Determine the [x, y] coordinate at the center of the cell enclosing the given text.  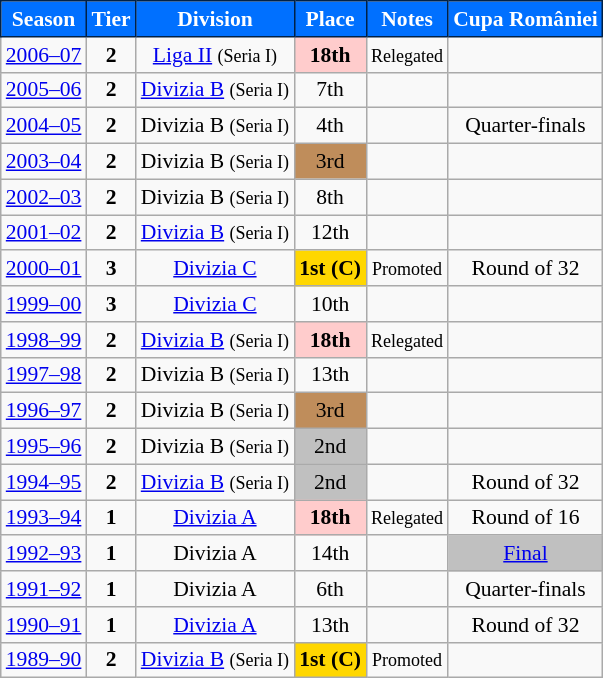
Notes [407, 19]
Round of 16 [526, 518]
1999–00 [44, 304]
1994–95 [44, 482]
Season [44, 19]
Cupa României [526, 19]
2003–04 [44, 162]
10th [330, 304]
1993–94 [44, 518]
2002–03 [44, 197]
Division [215, 19]
2005–06 [44, 90]
1991–92 [44, 589]
2004–05 [44, 126]
1997–98 [44, 375]
1992–93 [44, 554]
2000–01 [44, 269]
Tier [110, 19]
Final [526, 554]
7th [330, 90]
2001–02 [44, 233]
Liga II (Seria I) [215, 55]
6th [330, 589]
1996–97 [44, 411]
1995–96 [44, 447]
14th [330, 554]
1998–99 [44, 340]
2006–07 [44, 55]
12th [330, 233]
1989–90 [44, 660]
4th [330, 126]
1990–91 [44, 625]
Place [330, 19]
8th [330, 197]
